Determine the [x, y] coordinate at the center of the cell enclosing the given text.  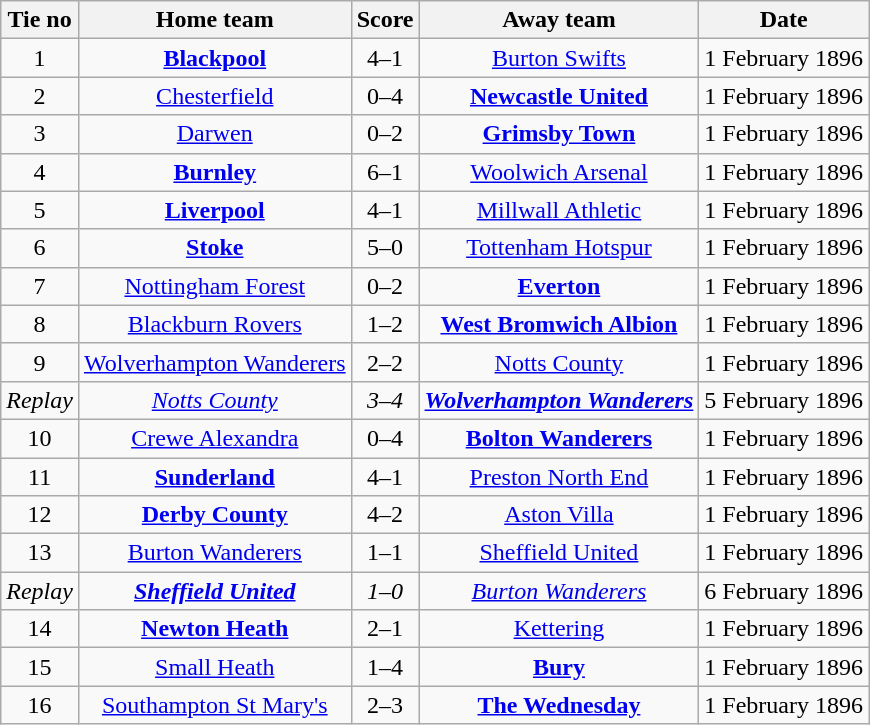
14 [40, 629]
1 [40, 58]
Tottenham Hotspur [559, 248]
Burnley [214, 172]
Darwen [214, 134]
9 [40, 362]
Liverpool [214, 210]
1–4 [385, 667]
Millwall Athletic [559, 210]
5–0 [385, 248]
2–2 [385, 362]
Home team [214, 20]
4 [40, 172]
5 [40, 210]
16 [40, 705]
Grimsby Town [559, 134]
6–1 [385, 172]
2–3 [385, 705]
7 [40, 286]
2 [40, 96]
4–2 [385, 515]
3–4 [385, 400]
2–1 [385, 629]
Newton Heath [214, 629]
West Bromwich Albion [559, 324]
Everton [559, 286]
Southampton St Mary's [214, 705]
Small Heath [214, 667]
Burton Swifts [559, 58]
Bolton Wanderers [559, 438]
Newcastle United [559, 96]
5 February 1896 [784, 400]
Woolwich Arsenal [559, 172]
1–0 [385, 591]
Bury [559, 667]
11 [40, 477]
Aston Villa [559, 515]
12 [40, 515]
Tie no [40, 20]
Blackburn Rovers [214, 324]
Sunderland [214, 477]
Chesterfield [214, 96]
Kettering [559, 629]
Stoke [214, 248]
Blackpool [214, 58]
3 [40, 134]
Derby County [214, 515]
15 [40, 667]
8 [40, 324]
1–1 [385, 553]
Preston North End [559, 477]
1–2 [385, 324]
10 [40, 438]
Crewe Alexandra [214, 438]
6 February 1896 [784, 591]
Score [385, 20]
6 [40, 248]
Away team [559, 20]
13 [40, 553]
Nottingham Forest [214, 286]
Date [784, 20]
The Wednesday [559, 705]
